Output the [x, y] coordinate of the center of the cell containing the given text.  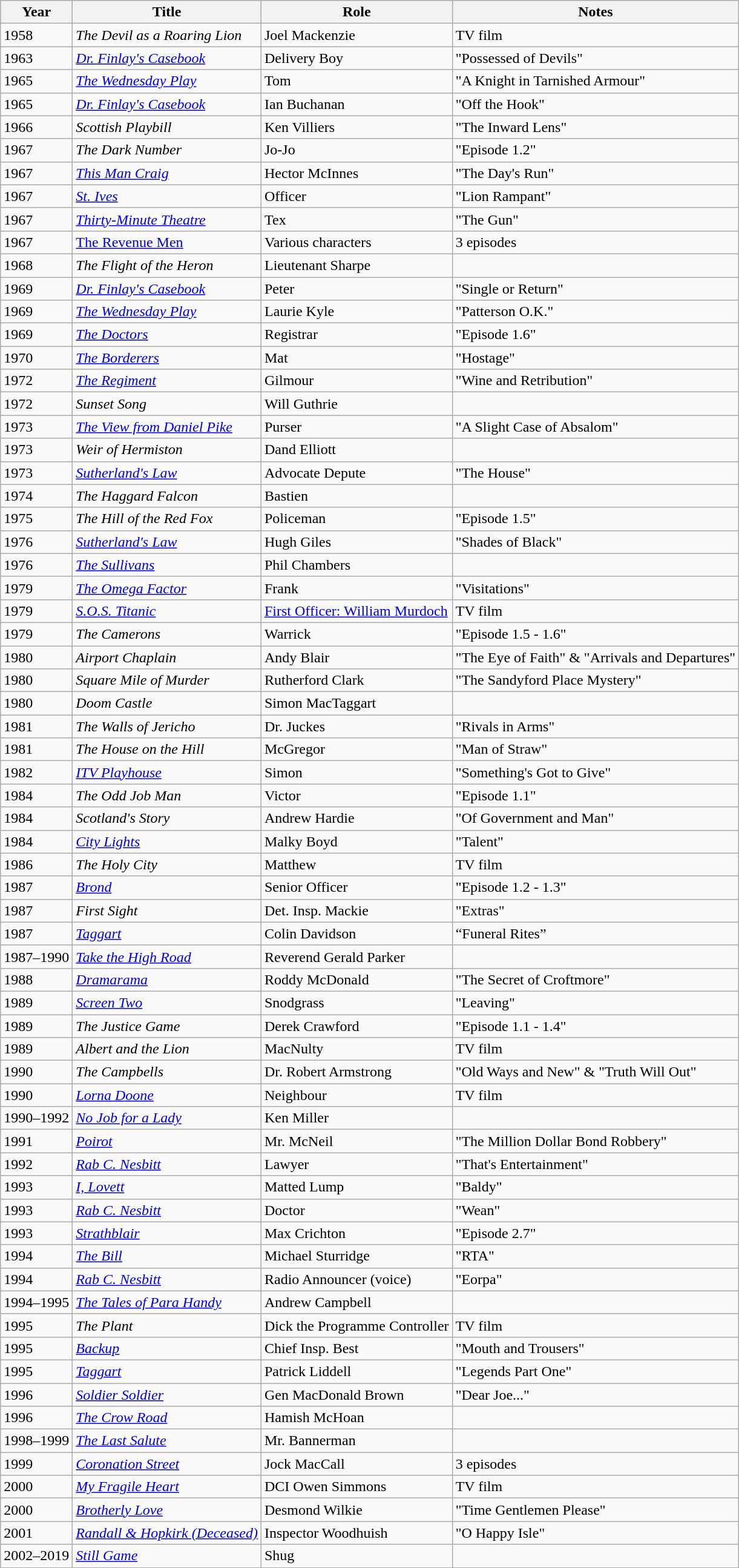
1974 [36, 496]
Brond [167, 888]
Airport Chaplain [167, 657]
Lorna Doone [167, 1095]
"Time Gentlemen Please" [596, 1510]
The Borderers [167, 358]
Scotland's Story [167, 819]
Andrew Campbell [356, 1302]
The Haggard Falcon [167, 496]
"Eorpa" [596, 1279]
Weir of Hermiston [167, 450]
"RTA" [596, 1256]
Frank [356, 588]
Gen MacDonald Brown [356, 1394]
Ken Miller [356, 1118]
I, Lovett [167, 1187]
Advocate Depute [356, 473]
Shug [356, 1556]
1999 [36, 1464]
Matted Lump [356, 1187]
Max Crichton [356, 1233]
"A Slight Case of Absalom" [596, 427]
Reverend Gerald Parker [356, 957]
"Talent" [596, 842]
Rutherford Clark [356, 680]
1966 [36, 127]
Roddy McDonald [356, 980]
"The Sandyford Place Mystery" [596, 680]
Dick the Programme Controller [356, 1325]
Andy Blair [356, 657]
Various characters [356, 242]
Square Mile of Murder [167, 680]
Title [167, 12]
"That's Entertainment" [596, 1164]
Randall & Hopkirk (Deceased) [167, 1533]
Ian Buchanan [356, 104]
City Lights [167, 842]
Det. Insp. Mackie [356, 911]
Derek Crawford [356, 1026]
Lawyer [356, 1164]
"Old Ways and New" & "Truth Will Out" [596, 1072]
1990–1992 [36, 1118]
Mr. McNeil [356, 1141]
Simon [356, 772]
1970 [36, 358]
The Tales of Para Handy [167, 1302]
Hamish McHoan [356, 1418]
The Bill [167, 1256]
Sunset Song [167, 404]
Dr. Robert Armstrong [356, 1072]
"Wean" [596, 1210]
ITV Playhouse [167, 772]
The Plant [167, 1325]
Officer [356, 196]
Jock MacCall [356, 1464]
"Legends Part One" [596, 1371]
"Visitations" [596, 588]
Purser [356, 427]
"O Happy Isle" [596, 1533]
No Job for a Lady [167, 1118]
"Leaving" [596, 1003]
MacNulty [356, 1049]
Peter [356, 289]
Delivery Boy [356, 58]
"A Knight in Tarnished Armour" [596, 81]
"Episode 1.1 - 1.4" [596, 1026]
Phil Chambers [356, 565]
“Funeral Rites” [596, 934]
2001 [36, 1533]
Year [36, 12]
Senior Officer [356, 888]
1998–1999 [36, 1441]
"The Inward Lens" [596, 127]
Joel Mackenzie [356, 35]
Role [356, 12]
Dramarama [167, 980]
1975 [36, 519]
"Mouth and Trousers" [596, 1348]
1987–1990 [36, 957]
Mr. Bannerman [356, 1441]
1992 [36, 1164]
Andrew Hardie [356, 819]
"Extras" [596, 911]
Screen Two [167, 1003]
The Camerons [167, 634]
Still Game [167, 1556]
Inspector Woodhuish [356, 1533]
Snodgrass [356, 1003]
The Doctors [167, 335]
"Off the Hook" [596, 104]
"The House" [596, 473]
"Episode 1.2 - 1.3" [596, 888]
Albert and the Lion [167, 1049]
"Of Government and Man" [596, 819]
Doom Castle [167, 703]
The Odd Job Man [167, 796]
2002–2019 [36, 1556]
1991 [36, 1141]
Patrick Liddell [356, 1371]
The Revenue Men [167, 242]
Chief Insp. Best [356, 1348]
"Man of Straw" [596, 749]
"Episode 1.1" [596, 796]
Policeman [356, 519]
First Sight [167, 911]
Victor [356, 796]
Take the High Road [167, 957]
Brotherly Love [167, 1510]
The Flight of the Heron [167, 265]
1958 [36, 35]
"The Eye of Faith" & "Arrivals and Departures" [596, 657]
"Episode 2.7" [596, 1233]
The Devil as a Roaring Lion [167, 35]
"Lion Rampant" [596, 196]
"The Million Dollar Bond Robbery" [596, 1141]
"Possessed of Devils" [596, 58]
Tom [356, 81]
St. Ives [167, 196]
"Episode 1.5 - 1.6" [596, 634]
1968 [36, 265]
Poirot [167, 1141]
"Dear Joe..." [596, 1394]
Michael Sturridge [356, 1256]
"Episode 1.6" [596, 335]
Scottish Playbill [167, 127]
The Hill of the Red Fox [167, 519]
Gilmour [356, 381]
Matthew [356, 865]
The House on the Hill [167, 749]
"Something's Got to Give" [596, 772]
Hugh Giles [356, 542]
This Man Craig [167, 173]
Radio Announcer (voice) [356, 1279]
Doctor [356, 1210]
1982 [36, 772]
Soldier Soldier [167, 1394]
Neighbour [356, 1095]
"The Gun" [596, 219]
The Justice Game [167, 1026]
DCI Owen Simmons [356, 1487]
Colin Davidson [356, 934]
Jo-Jo [356, 150]
Simon MacTaggart [356, 703]
Will Guthrie [356, 404]
1963 [36, 58]
Warrick [356, 634]
1986 [36, 865]
The Crow Road [167, 1418]
S.O.S. Titanic [167, 611]
The Omega Factor [167, 588]
The Dark Number [167, 150]
"Hostage" [596, 358]
Malky Boyd [356, 842]
Dr. Juckes [356, 726]
"Baldy" [596, 1187]
The Last Salute [167, 1441]
Registrar [356, 335]
My Fragile Heart [167, 1487]
"Single or Return" [596, 289]
"Patterson O.K." [596, 312]
The Holy City [167, 865]
The View from Daniel Pike [167, 427]
First Officer: William Murdoch [356, 611]
Dand Elliott [356, 450]
Bastien [356, 496]
Thirty-Minute Theatre [167, 219]
Ken Villiers [356, 127]
1994–1995 [36, 1302]
The Campbells [167, 1072]
Laurie Kyle [356, 312]
Mat [356, 358]
"Episode 1.5" [596, 519]
The Sullivans [167, 565]
"Rivals in Arms" [596, 726]
Coronation Street [167, 1464]
Lieutenant Sharpe [356, 265]
The Regiment [167, 381]
Backup [167, 1348]
Tex [356, 219]
"Episode 1.2" [596, 150]
McGregor [356, 749]
1988 [36, 980]
"Wine and Retribution" [596, 381]
"Shades of Black" [596, 542]
"The Secret of Croftmore" [596, 980]
Strathblair [167, 1233]
Notes [596, 12]
The Walls of Jericho [167, 726]
Desmond Wilkie [356, 1510]
Hector McInnes [356, 173]
"The Day's Run" [596, 173]
